Extract the [X, Y] coordinate from the center of the cell holding the provided text.  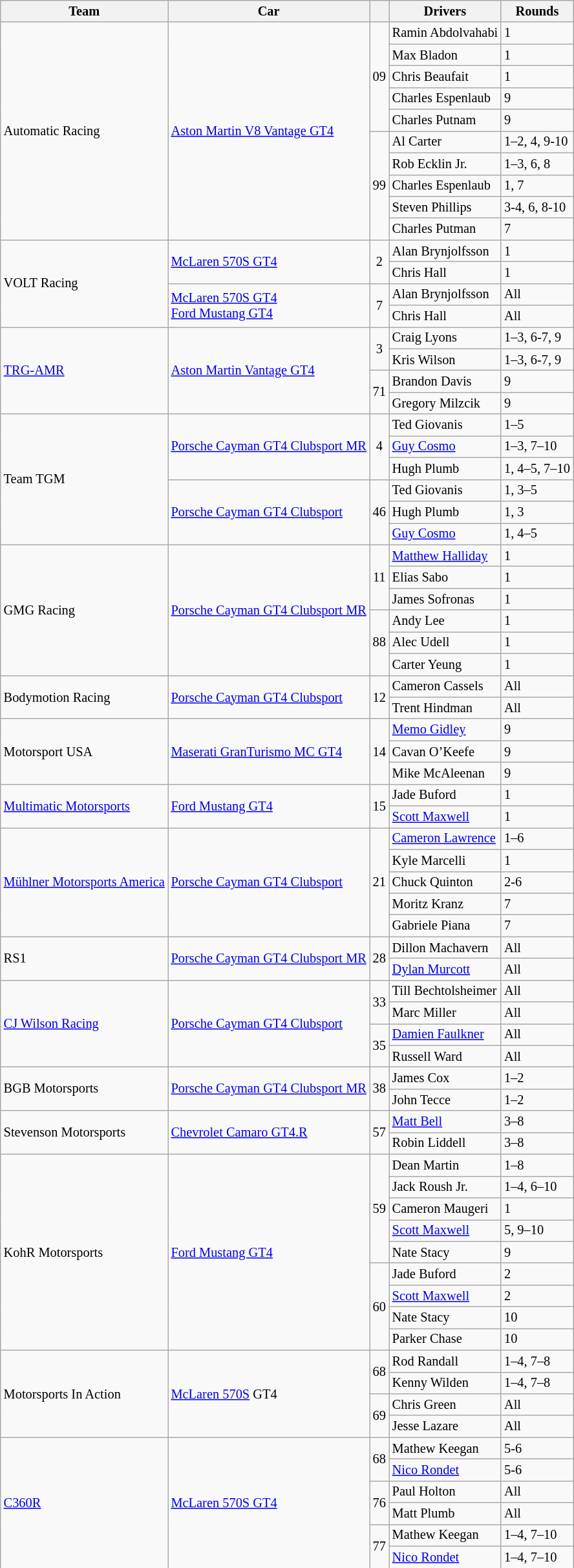
Elias Sabo [445, 577]
Steven Phillips [445, 207]
Car [269, 11]
Damien Faulkner [445, 1034]
69 [379, 1415]
C360R [84, 1503]
46 [379, 512]
35 [379, 1045]
Drivers [445, 11]
1, 4–5 [537, 534]
Gregory Milzcik [445, 403]
99 [379, 185]
McLaren 570S GT4 Ford Mustang GT4 [269, 305]
Trent Hindman [445, 708]
15 [379, 806]
Marc Miller [445, 1013]
CJ Wilson Racing [84, 1023]
Max Bladon [445, 55]
Carter Yeung [445, 664]
Rob Ecklin Jr. [445, 164]
5, 9–10 [537, 1230]
76 [379, 1502]
4 [379, 446]
Kyle Marcelli [445, 860]
1–2, 4, 9-10 [537, 142]
Chuck Quinton [445, 882]
Bodymotion Racing [84, 697]
Team TGM [84, 479]
28 [379, 959]
Aston Martin V8 Vantage GT4 [269, 131]
1, 4–5, 7–10 [537, 468]
Memo Gidley [445, 730]
TRG-AMR [84, 370]
RS1 [84, 959]
James Cox [445, 1078]
Maserati GranTurismo MC GT4 [269, 752]
Matthew Halliday [445, 556]
71 [379, 392]
John Tecce [445, 1100]
James Sofronas [445, 599]
88 [379, 643]
Alec Udell [445, 642]
Parker Chase [445, 1339]
KohR Motorsports [84, 1252]
Till Bechtolsheimer [445, 991]
Craig Lyons [445, 338]
1–6 [537, 838]
1, 3 [537, 512]
2-6 [537, 882]
Jack Roush Jr. [445, 1187]
1, 3–5 [537, 490]
1–3, 7–10 [537, 446]
Cameron Maugeri [445, 1208]
59 [379, 1208]
Automatic Racing [84, 131]
11 [379, 577]
Cameron Lawrence [445, 838]
Charles Putnam [445, 120]
Chris Green [445, 1404]
1–5 [537, 425]
57 [379, 1132]
Moritz Kranz [445, 904]
Russell Ward [445, 1056]
Cavan O’Keefe [445, 752]
Matt Plumb [445, 1514]
1–3, 6, 8 [537, 164]
09 [379, 76]
Cameron Cassels [445, 686]
Motorsport USA [84, 752]
Motorsports In Action [84, 1393]
Kris Wilson [445, 360]
Dean Martin [445, 1165]
Robin Liddell [445, 1143]
Mühlner Motorsports America [84, 882]
Ramin Abdolvahabi [445, 33]
Stevenson Motorsports [84, 1132]
Multimatic Motorsports [84, 806]
Jesse Lazare [445, 1426]
14 [379, 752]
Chris Beaufait [445, 76]
Chevrolet Camaro GT4.R [269, 1132]
1, 7 [537, 186]
Matt Bell [445, 1122]
33 [379, 1001]
1–8 [537, 1165]
Rod Randall [445, 1361]
Aston Martin Vantage GT4 [269, 370]
21 [379, 882]
Rounds [537, 11]
Dillon Machavern [445, 948]
1–4, 6–10 [537, 1187]
Dylan Murcott [445, 969]
3 [379, 348]
Paul Holton [445, 1492]
GMG Racing [84, 610]
38 [379, 1089]
60 [379, 1307]
Brandon Davis [445, 381]
BGB Motorsports [84, 1089]
Team [84, 11]
12 [379, 697]
Al Carter [445, 142]
Kenny Wilden [445, 1383]
Gabriele Piana [445, 926]
Andy Lee [445, 621]
VOLT Racing [84, 283]
77 [379, 1546]
Mike McAleenan [445, 773]
3-4, 6, 8-10 [537, 207]
Charles Putman [445, 229]
